Return the [X, Y] coordinate for the center point of the cell that contains the specified text.  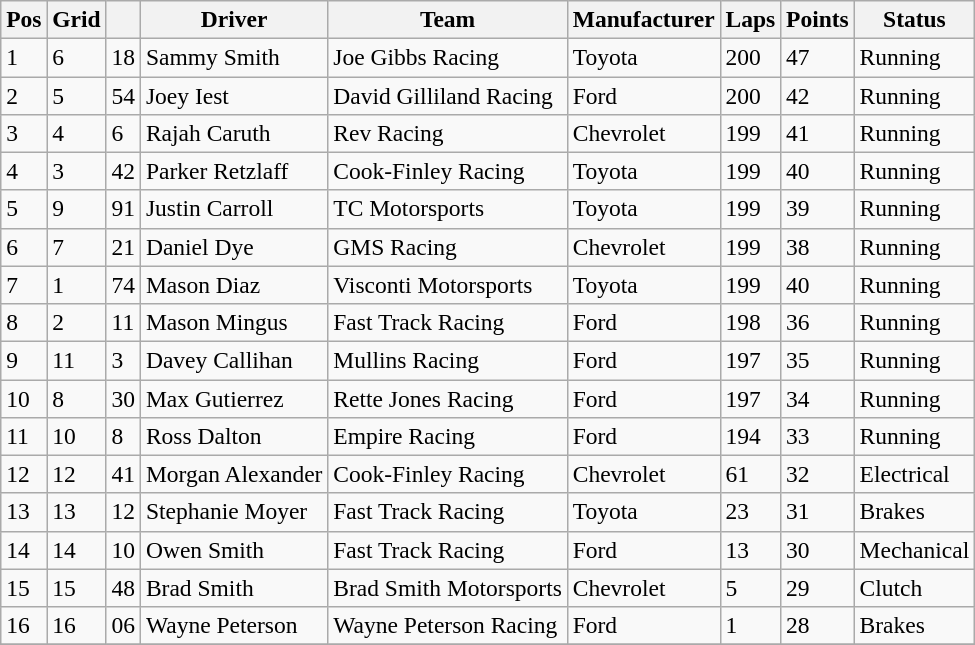
Wayne Peterson [234, 625]
38 [818, 247]
28 [818, 625]
Rette Jones Racing [448, 398]
39 [818, 209]
06 [123, 625]
Electrical [914, 474]
Empire Racing [448, 436]
198 [750, 322]
31 [818, 512]
23 [750, 512]
61 [750, 474]
Stephanie Moyer [234, 512]
Pos [24, 19]
48 [123, 588]
33 [818, 436]
Driver [234, 19]
Justin Carroll [234, 209]
194 [750, 436]
Laps [750, 19]
GMS Racing [448, 247]
Mechanical [914, 550]
Brad Smith [234, 588]
Joey Iest [234, 95]
Davey Callihan [234, 360]
Owen Smith [234, 550]
35 [818, 360]
34 [818, 398]
Grid [76, 19]
Manufacturer [644, 19]
Clutch [914, 588]
Rev Racing [448, 133]
74 [123, 285]
Ross Dalton [234, 436]
21 [123, 247]
Points [818, 19]
Status [914, 19]
Joe Gibbs Racing [448, 57]
Mullins Racing [448, 360]
TC Motorsports [448, 209]
David Gilliland Racing [448, 95]
18 [123, 57]
32 [818, 474]
47 [818, 57]
Parker Retzlaff [234, 171]
Brad Smith Motorsports [448, 588]
Team [448, 19]
Mason Diaz [234, 285]
29 [818, 588]
Mason Mingus [234, 322]
91 [123, 209]
Wayne Peterson Racing [448, 625]
Rajah Caruth [234, 133]
Morgan Alexander [234, 474]
36 [818, 322]
Visconti Motorsports [448, 285]
54 [123, 95]
Max Gutierrez [234, 398]
Daniel Dye [234, 247]
Sammy Smith [234, 57]
